Extract the (x, y) coordinate from the center of the cell holding the provided text.  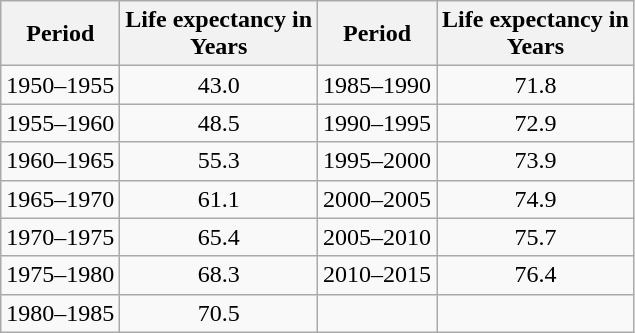
71.8 (536, 85)
1960–1965 (60, 161)
65.4 (219, 237)
55.3 (219, 161)
68.3 (219, 275)
2000–2005 (378, 199)
75.7 (536, 237)
2010–2015 (378, 275)
1950–1955 (60, 85)
70.5 (219, 313)
1990–1995 (378, 123)
74.9 (536, 199)
1975–1980 (60, 275)
76.4 (536, 275)
73.9 (536, 161)
1970–1975 (60, 237)
48.5 (219, 123)
1980–1985 (60, 313)
1995–2000 (378, 161)
1965–1970 (60, 199)
2005–2010 (378, 237)
1985–1990 (378, 85)
1955–1960 (60, 123)
43.0 (219, 85)
72.9 (536, 123)
61.1 (219, 199)
